Detect which cell encompasses the target text, then output its (x, y) center coordinate. 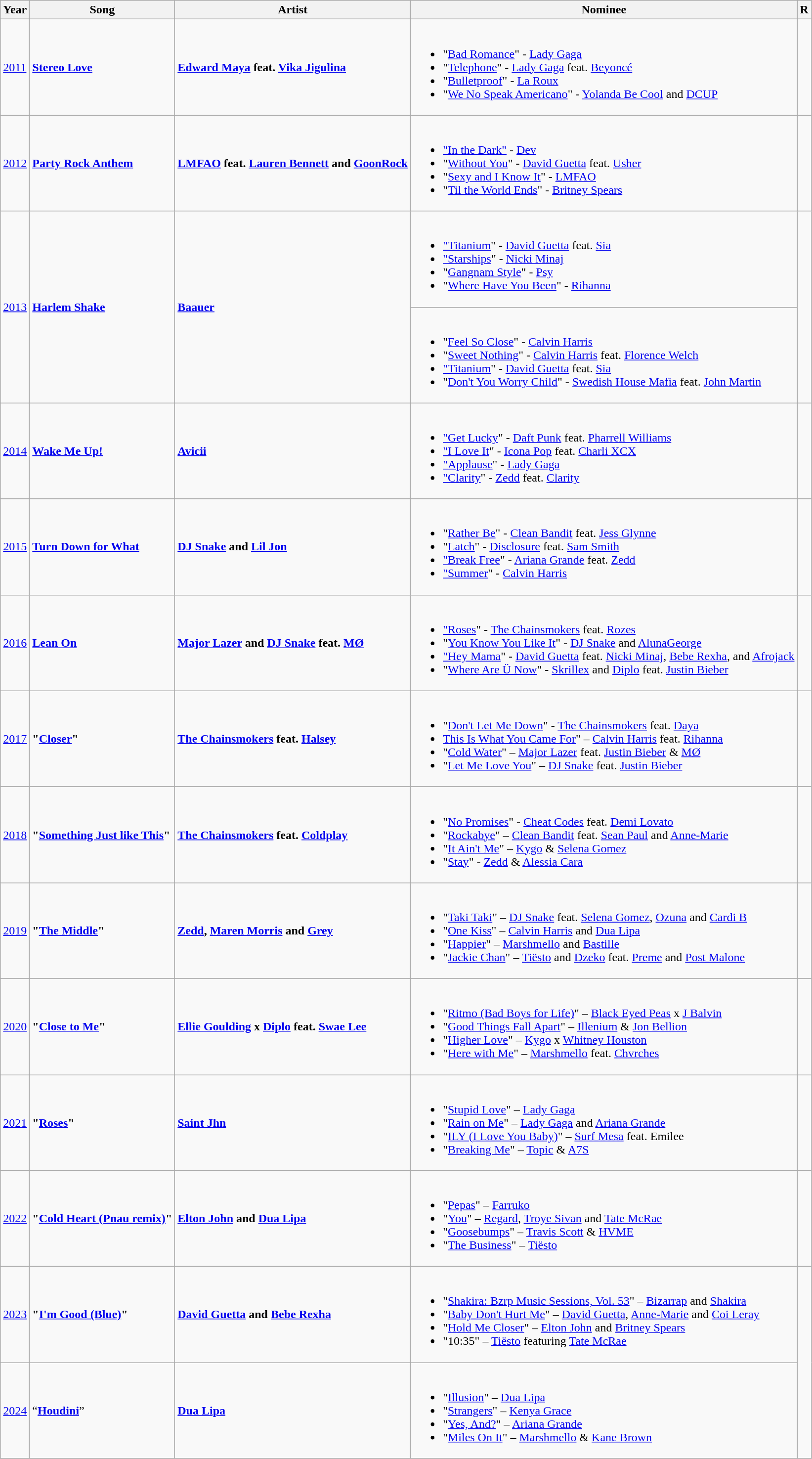
"I'm Good (Blue)" (102, 1315)
2011 (15, 67)
DJ Snake and Lil Jon (293, 547)
"Bad Romance" - Lady Gaga"Telephone" - Lady Gaga feat. Beyoncé"Bulletproof" - La Roux"We No Speak Americano" - Yolanda Be Cool and DCUP (604, 67)
Lean On (102, 643)
The Chainsmokers feat. Coldplay (293, 835)
Wake Me Up! (102, 451)
Party Rock Anthem (102, 163)
2018 (15, 835)
Dua Lipa (293, 1411)
2012 (15, 163)
Elton John and Dua Lipa (293, 1219)
"Rather Be" - Clean Bandit feat. Jess Glynne"Latch" - Disclosure feat. Sam Smith"Break Free" - Ariana Grande feat. Zedd"Summer" - Calvin Harris (604, 547)
Stereo Love (102, 67)
"Something Just like This" (102, 835)
Saint Jhn (293, 1123)
Nominee (604, 10)
2024 (15, 1411)
"Pepas" – Farruko"You" – Regard, Troye Sivan and Tate McRae"Goosebumps" – Travis Scott & HVME"The Business" – Tiësto (604, 1219)
Artist (293, 10)
“Houdini” (102, 1411)
2015 (15, 547)
"Close to Me" (102, 1026)
"Roses" (102, 1123)
Song (102, 10)
Avicii (293, 451)
"Closer" (102, 739)
David Guetta and Bebe Rexha (293, 1315)
Harlem Shake (102, 307)
Year (15, 10)
2022 (15, 1219)
Zedd, Maren Morris and Grey (293, 930)
The Chainsmokers feat. Halsey (293, 739)
"Stupid Love" – Lady Gaga"Rain on Me" – Lady Gaga and Ariana Grande"ILY (I Love You Baby)" – Surf Mesa feat. Emilee"Breaking Me" – Topic & A7S (604, 1123)
"Titanium" - David Guetta feat. Sia"Starships" - Nicki Minaj"Gangnam Style" - Psy"Where Have You Been" - Rihanna (604, 259)
2019 (15, 930)
"Illusion" – Dua Lipa"Strangers" – Kenya Grace"Yes, And?" – Ariana Grande"Miles On It" – Marshmello & Kane Brown (604, 1411)
2017 (15, 739)
Turn Down for What (102, 547)
LMFAO feat. Lauren Bennett and GoonRock (293, 163)
2016 (15, 643)
Edward Maya feat. Vika Jigulina (293, 67)
Ellie Goulding x Diplo feat. Swae Lee (293, 1026)
"In the Dark" - Dev"Without You" - David Guetta feat. Usher"Sexy and I Know It" - LMFAO"Til the World Ends" - Britney Spears (604, 163)
"The Middle" (102, 930)
2013 (15, 307)
"Get Lucky" - Daft Punk feat. Pharrell Williams"I Love It" - Icona Pop feat. Charli XCX"Applause" - Lady Gaga"Clarity" - Zedd feat. Clarity (604, 451)
Baauer (293, 307)
"Cold Heart (Pnau remix)" (102, 1219)
2014 (15, 451)
2020 (15, 1026)
R (804, 10)
2021 (15, 1123)
2023 (15, 1315)
Major Lazer and DJ Snake feat. MØ (293, 643)
